Locate the cell with the specified text and output its [X, Y] center coordinate. 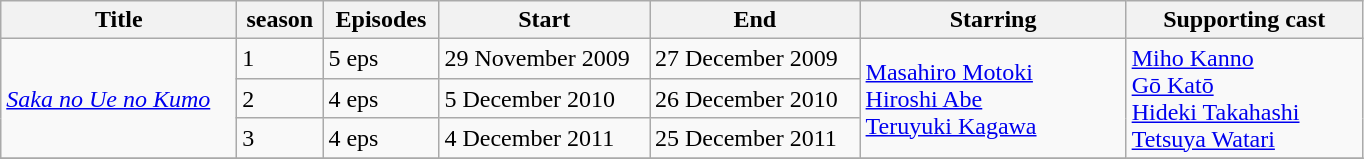
Starring [993, 20]
25 December 2011 [756, 138]
3 [280, 138]
5 eps [381, 59]
Saka no Ue no Kumo [119, 98]
Masahiro MotokiHiroshi AbeTeruyuki Kagawa [993, 98]
5 December 2010 [544, 98]
Title [119, 20]
2 [280, 98]
End [756, 20]
season [280, 20]
Supporting cast [1244, 20]
1 [280, 59]
29 November 2009 [544, 59]
4 December 2011 [544, 138]
26 December 2010 [756, 98]
Miho KannoGō KatōHideki TakahashiTetsuya Watari [1244, 98]
Episodes [381, 20]
27 December 2009 [756, 59]
Start [544, 20]
